Find where the given text appears and provide that cell's center as (X, Y) coordinate. 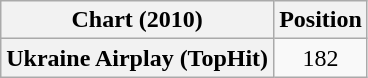
Ukraine Airplay (TopHit) (138, 58)
Position (321, 20)
182 (321, 58)
Chart (2010) (138, 20)
